From the cell containing the given text, extract its center point as [X, Y] coordinate. 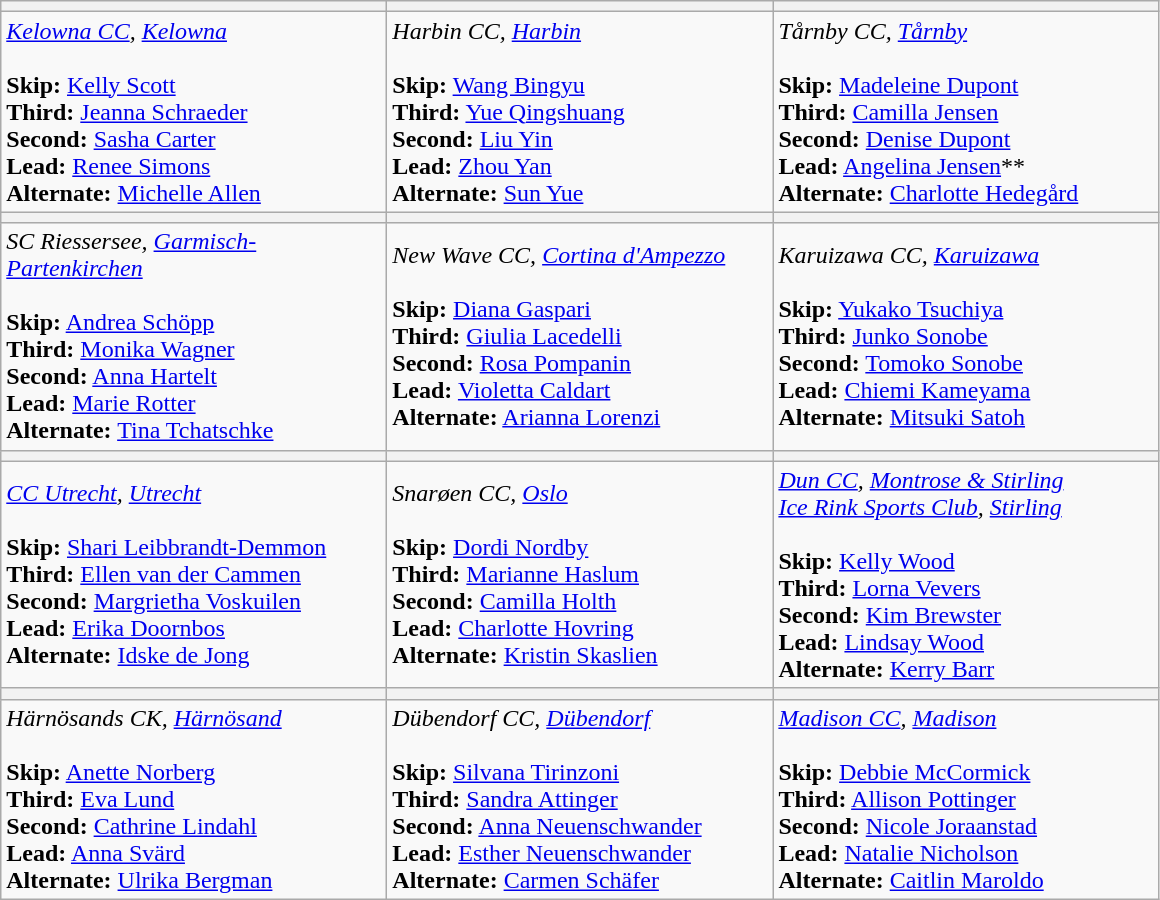
Kelowna CC, Kelowna Skip: Kelly Scott Third: Jeanna Schraeder Second: Sasha Carter Lead: Renee Simons Alternate: Michelle Allen [194, 112]
Harbin CC, Harbin Skip: Wang Bingyu Third: Yue Qingshuang Second: Liu Yin Lead: Zhou Yan Alternate: Sun Yue [580, 112]
Madison CC, Madison Skip: Debbie McCormick Third: Allison Pottinger Second: Nicole Joraanstad Lead: Natalie Nicholson Alternate: Caitlin Maroldo [966, 799]
Härnösands CK, Härnösand Skip: Anette Norberg Third: Eva Lund Second: Cathrine Lindahl Lead: Anna Svärd Alternate: Ulrika Bergman [194, 799]
New Wave CC, Cortina d'Ampezzo Skip: Diana Gaspari Third: Giulia Lacedelli Second: Rosa Pompanin Lead: Violetta Caldart Alternate: Arianna Lorenzi [580, 336]
Tårnby CC, Tårnby Skip: Madeleine Dupont Third: Camilla Jensen Second: Denise Dupont Lead: Angelina Jensen** Alternate: Charlotte Hedegård [966, 112]
SC Riessersee, Garmisch-Partenkirchen Skip: Andrea Schöpp Third: Monika Wagner Second: Anna Hartelt Lead: Marie Rotter Alternate: Tina Tchatschke [194, 336]
Karuizawa CC, Karuizawa Skip: Yukako Tsuchiya Third: Junko Sonobe Second: Tomoko Sonobe Lead: Chiemi Kameyama Alternate: Mitsuki Satoh [966, 336]
Snarøen CC, Oslo Skip: Dordi Nordby Third: Marianne Haslum Second: Camilla Holth Lead: Charlotte Hovring Alternate: Kristin Skaslien [580, 574]
